Find where the given text appears and provide that cell's center as [x, y] coordinate. 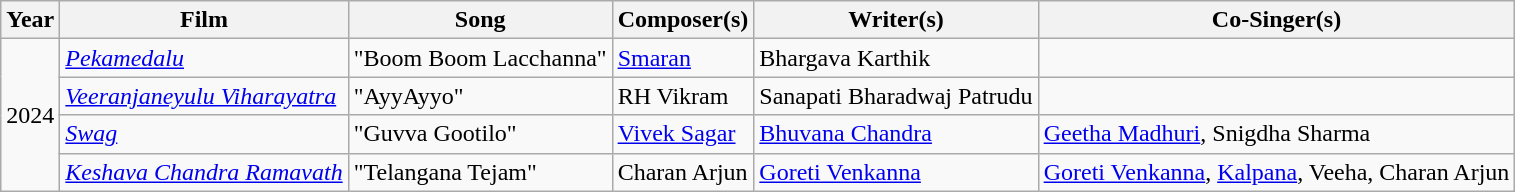
Composer(s) [683, 20]
Geetha Madhuri, Snigdha Sharma [1276, 134]
"AyyAyyo" [480, 96]
RH Vikram [683, 96]
Smaran [683, 58]
2024 [30, 115]
"Guvva Gootilo" [480, 134]
Vivek Sagar [683, 134]
Keshava Chandra Ramavath [204, 172]
Year [30, 20]
Film [204, 20]
Bhuvana Chandra [896, 134]
Veeranjaneyulu Viharayatra [204, 96]
Writer(s) [896, 20]
Goreti Venkanna [896, 172]
Sanapati Bharadwaj Patrudu [896, 96]
"Boom Boom Lacchanna" [480, 58]
Song [480, 20]
Bhargava Karthik [896, 58]
Swag [204, 134]
Goreti Venkanna, Kalpana, Veeha, Charan Arjun [1276, 172]
Co-Singer(s) [1276, 20]
Pekamedalu [204, 58]
"Telangana Tejam" [480, 172]
Charan Arjun [683, 172]
